Detect which cell encompasses the target text, then output its (x, y) center coordinate. 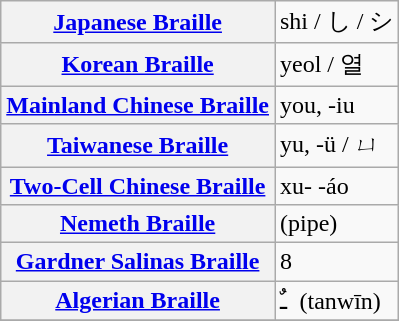
Algerian Braille (138, 301)
Two-Cell Chinese Braille (138, 185)
Gardner Salinas Braille (138, 262)
ـٌ ‎ (tanwīn) (336, 301)
Korean Braille (138, 64)
Nemeth Braille (138, 224)
(pipe) (336, 224)
xu- -áo (336, 185)
8 (336, 262)
Mainland Chinese Braille (138, 105)
Japanese Braille (138, 22)
Taiwanese Braille (138, 146)
you, -iu (336, 105)
yu, -ü / ㄩ (336, 146)
yeol / 열 (336, 64)
shi / し / シ (336, 22)
